Detect which cell encompasses the target text, then output its [x, y] center coordinate. 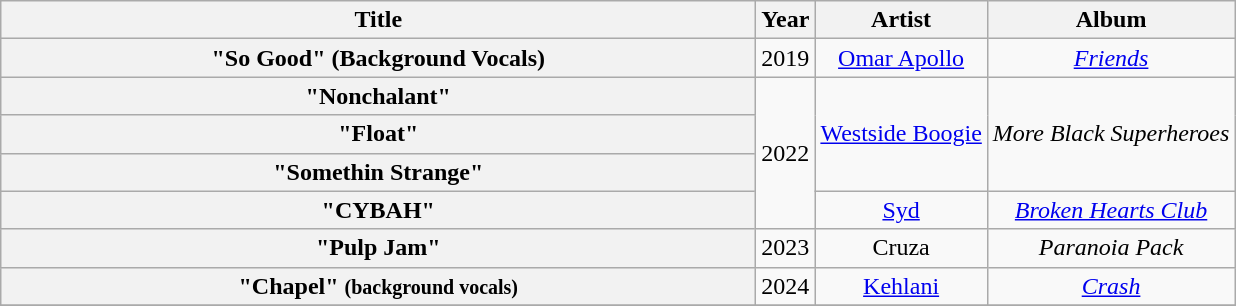
Omar Apollo [901, 58]
"Pulp Jam" [378, 248]
2019 [786, 58]
Friends [1110, 58]
More Black Superheroes [1110, 134]
"Chapel" (background vocals) [378, 286]
Crash [1110, 286]
Cruza [901, 248]
Broken Hearts Club [1110, 210]
Artist [901, 20]
"So Good" (Background Vocals) [378, 58]
Westside Boogie [901, 134]
Year [786, 20]
Paranoia Pack [1110, 248]
"Somethin Strange" [378, 172]
"CYBAH" [378, 210]
2024 [786, 286]
"Nonchalant" [378, 96]
"Float" [378, 134]
Title [378, 20]
Syd [901, 210]
2022 [786, 153]
Kehlani [901, 286]
Album [1110, 20]
2023 [786, 248]
